Capture the cell that displays the provided text and extract its [X, Y] central coordinate. 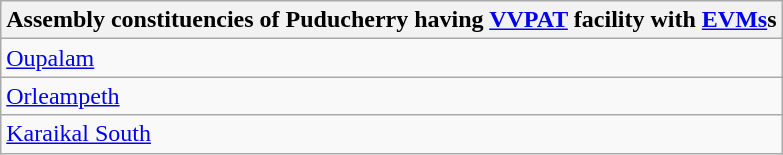
Orleampeth [392, 96]
Oupalam [392, 58]
Assembly constituencies of Puducherry having VVPAT facility with EVMss [392, 20]
Karaikal South [392, 134]
